Capture the cell that displays the provided text and extract its [x, y] central coordinate. 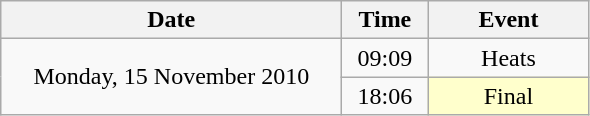
Time [385, 20]
Final [508, 96]
Heats [508, 58]
Monday, 15 November 2010 [172, 77]
Date [172, 20]
09:09 [385, 58]
Event [508, 20]
18:06 [385, 96]
